Pinpoint the cell where the given text exists, returning its (X, Y) midpoint coordinate. 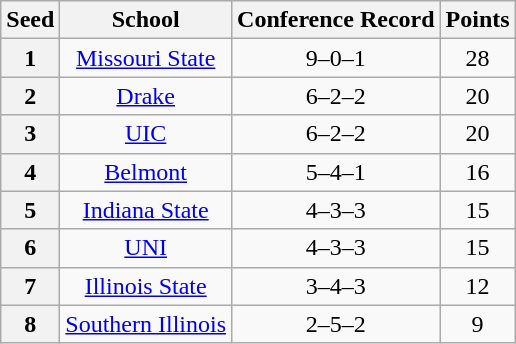
2–5–2 (336, 324)
Conference Record (336, 20)
Drake (146, 96)
School (146, 20)
Points (478, 20)
UIC (146, 134)
4 (30, 172)
Seed (30, 20)
Southern Illinois (146, 324)
Missouri State (146, 58)
3–4–3 (336, 286)
1 (30, 58)
9 (478, 324)
UNI (146, 248)
12 (478, 286)
6 (30, 248)
Indiana State (146, 210)
5 (30, 210)
2 (30, 96)
8 (30, 324)
16 (478, 172)
3 (30, 134)
7 (30, 286)
5–4–1 (336, 172)
9–0–1 (336, 58)
28 (478, 58)
Illinois State (146, 286)
Belmont (146, 172)
